Locate the cell with the specified text and output its (X, Y) center coordinate. 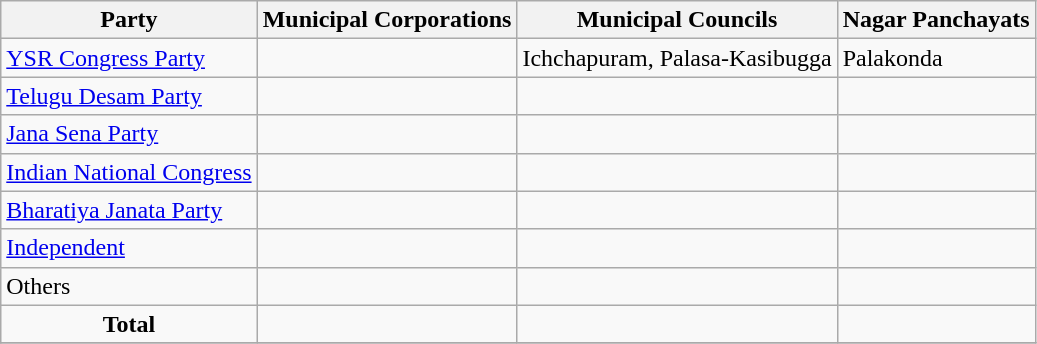
Party (129, 20)
Indian National Congress (129, 172)
Telugu Desam Party (129, 96)
Jana Sena Party (129, 134)
Nagar Panchayats (936, 20)
Bharatiya Janata Party (129, 210)
Ichchapuram, Palasa-Kasibugga (677, 58)
Palakonda (936, 58)
Municipal Councils (677, 20)
Others (129, 286)
YSR Congress Party (129, 58)
Independent (129, 248)
Total (129, 324)
Municipal Corporations (387, 20)
